Detect which cell encompasses the target text, then output its [x, y] center coordinate. 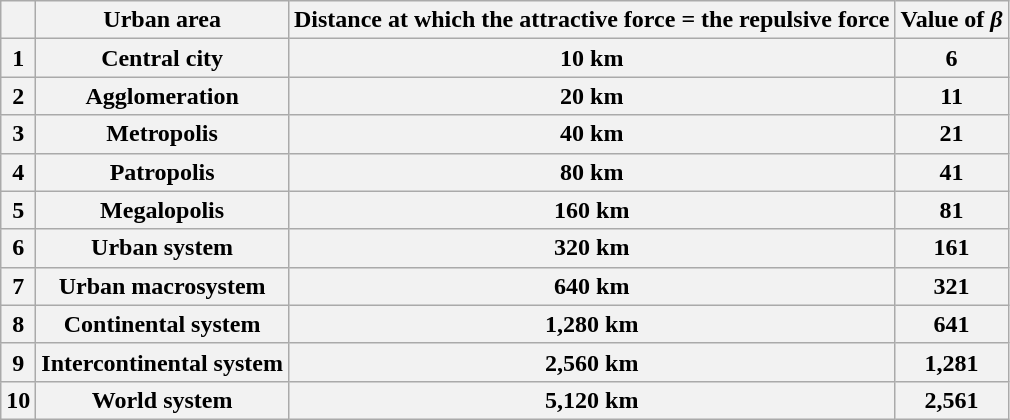
1,281 [952, 362]
160 km [592, 210]
Urban area [162, 20]
Patropolis [162, 172]
2 [18, 96]
2,561 [952, 400]
8 [18, 324]
Intercontinental system [162, 362]
10 km [592, 58]
2,560 km [592, 362]
1 [18, 58]
4 [18, 172]
641 [952, 324]
Continental system [162, 324]
41 [952, 172]
81 [952, 210]
7 [18, 286]
Urban system [162, 248]
Central city [162, 58]
Metropolis [162, 134]
9 [18, 362]
Value of β [952, 20]
5,120 km [592, 400]
Agglomeration [162, 96]
1,280 km [592, 324]
20 km [592, 96]
World system [162, 400]
640 km [592, 286]
5 [18, 210]
21 [952, 134]
321 [952, 286]
Distance at which the attractive force = the repulsive force [592, 20]
40 km [592, 134]
10 [18, 400]
3 [18, 134]
80 km [592, 172]
320 km [592, 248]
11 [952, 96]
Megalopolis [162, 210]
Urban macrosystem [162, 286]
161 [952, 248]
